Pinpoint the cell where the given text exists, returning its (x, y) midpoint coordinate. 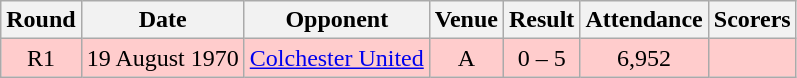
R1 (41, 58)
Attendance (644, 20)
6,952 (644, 58)
0 – 5 (541, 58)
Scorers (752, 20)
Venue (466, 20)
Colchester United (336, 58)
Opponent (336, 20)
A (466, 58)
Round (41, 20)
Date (162, 20)
Result (541, 20)
19 August 1970 (162, 58)
